From the cell containing the given text, extract its center point as [X, Y] coordinate. 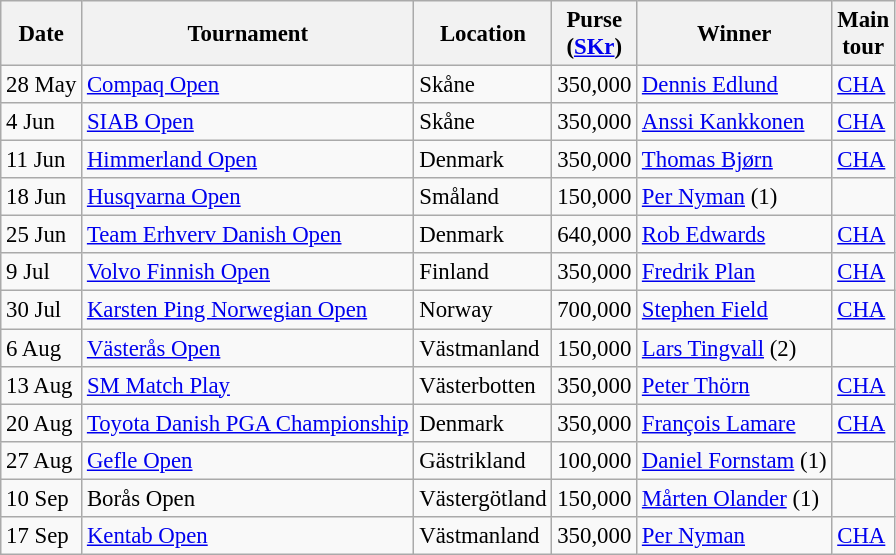
Volvo Finnish Open [248, 273]
Peter Thörn [734, 385]
Gefle Open [248, 460]
Winner [734, 34]
700,000 [594, 310]
100,000 [594, 460]
13 Aug [42, 385]
Finland [483, 273]
28 May [42, 85]
9 Jul [42, 273]
Karsten Ping Norwegian Open [248, 310]
640,000 [594, 235]
Himmerland Open [248, 160]
Dennis Edlund [734, 85]
Borås Open [248, 498]
18 Jun [42, 197]
SM Match Play [248, 385]
Per Nyman (1) [734, 197]
11 Jun [42, 160]
François Lamare [734, 423]
Kentab Open [248, 536]
SIAB Open [248, 122]
Gästrikland [483, 460]
Tournament [248, 34]
6 Aug [42, 348]
4 Jun [42, 122]
Date [42, 34]
Mårten Olander (1) [734, 498]
Toyota Danish PGA Championship [248, 423]
Västerås Open [248, 348]
Småland [483, 197]
Per Nyman [734, 536]
20 Aug [42, 423]
Norway [483, 310]
Husqvarna Open [248, 197]
Purse(SKr) [594, 34]
Anssi Kankkonen [734, 122]
Team Erhverv Danish Open [248, 235]
25 Jun [42, 235]
27 Aug [42, 460]
Stephen Field [734, 310]
Västerbotten [483, 385]
Maintour [864, 34]
Lars Tingvall (2) [734, 348]
Västergötland [483, 498]
10 Sep [42, 498]
30 Jul [42, 310]
Rob Edwards [734, 235]
Compaq Open [248, 85]
Thomas Bjørn [734, 160]
Location [483, 34]
17 Sep [42, 536]
Fredrik Plan [734, 273]
Daniel Fornstam (1) [734, 460]
